Provide the [X, Y] coordinate of the cell's center where the given text is located.  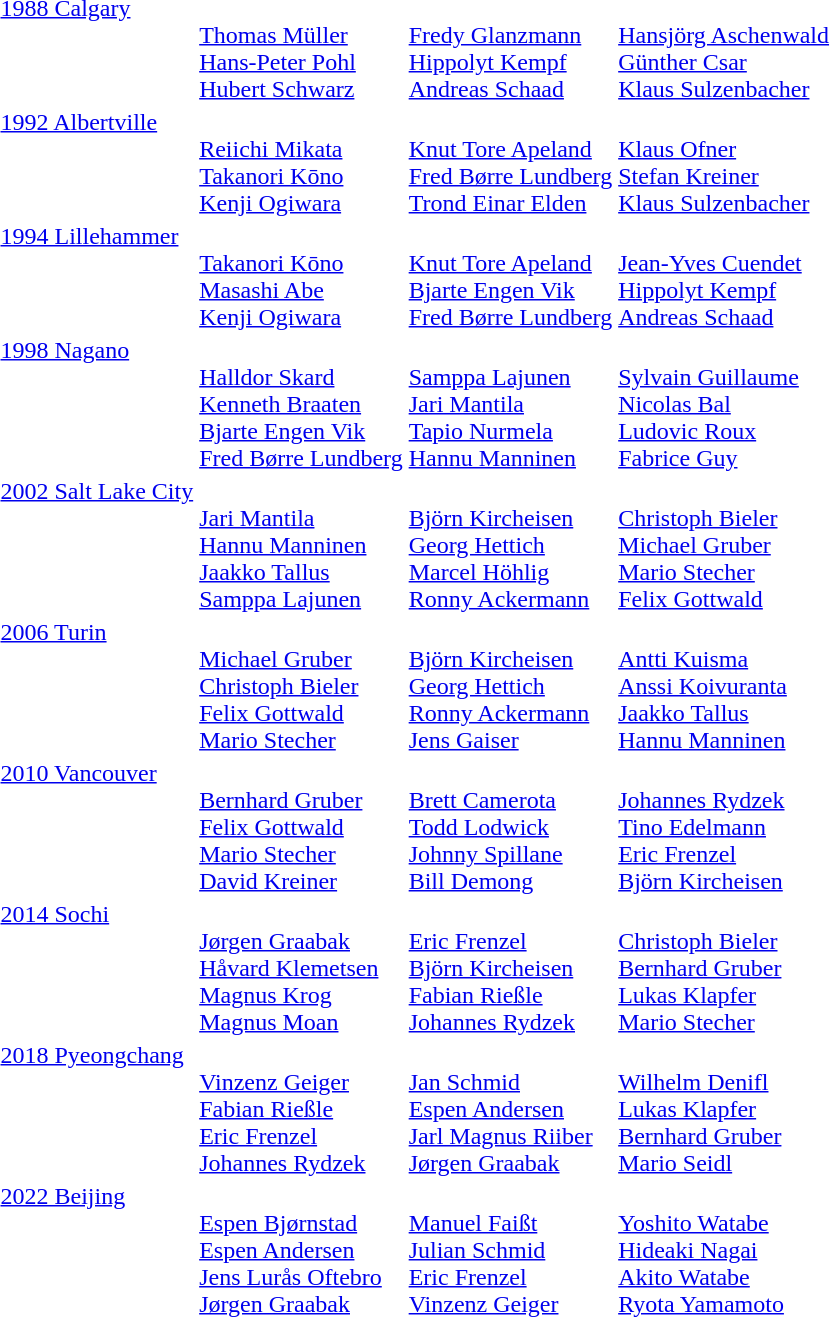
Samppa LajunenJari MantilaTapio NurmelaHannu Manninen [510, 404]
Takanori KōnoMasashi AbeKenji Ogiwara [302, 276]
Knut Tore ApelandFred Børre LundbergTrond Einar Elden [510, 162]
Brett CamerotaTodd LodwickJohnny SpillaneBill Demong [510, 827]
Halldor SkardKenneth BraatenBjarte Engen VikFred Børre Lundberg [302, 404]
Jan SchmidEspen AndersenJarl Magnus RiiberJørgen Graabak [510, 1109]
Björn KircheisenGeorg HettichMarcel HöhligRonny Ackermann [510, 545]
Eric FrenzelBjörn KircheisenFabian RießleJohannes Rydzek [510, 968]
Michael GruberChristoph BielerFelix GottwaldMario Stecher [302, 686]
Jari MantilaHannu ManninenJaakko TallusSamppa Lajunen [302, 545]
Jørgen GraabakHåvard KlemetsenMagnus KrogMagnus Moan [302, 968]
Björn KircheisenGeorg HettichRonny AckermannJens Gaiser [510, 686]
Reiichi MikataTakanori KōnoKenji Ogiwara [302, 162]
Knut Tore ApelandBjarte Engen VikFred Børre Lundberg [510, 276]
Vinzenz GeigerFabian RießleEric FrenzelJohannes Rydzek [302, 1109]
Bernhard GruberFelix GottwaldMario StecherDavid Kreiner [302, 827]
